Pinpoint the cell where the given text exists, returning its [x, y] midpoint coordinate. 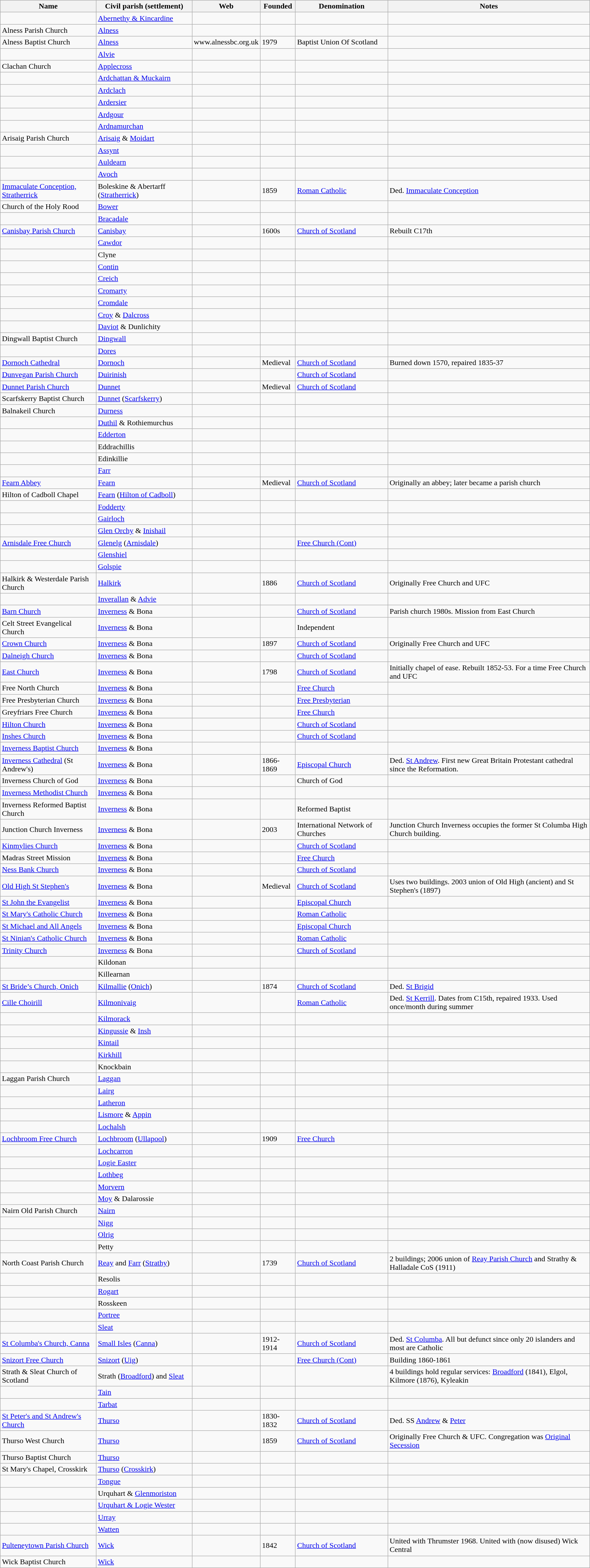
2 buildings; 2006 union of Reay Parish Church and Strathy & Halladale CoS (1911) [489, 1263]
Kingussie & Insh [144, 1031]
Edderton [144, 435]
Crown Church [48, 644]
Contin [144, 267]
1979 [278, 42]
1600s [278, 231]
Thurso (Crosskirk) [144, 1469]
Dornoch [144, 363]
Inverness Church of God [48, 781]
Boleskine & Abertarff (Stratherrick) [144, 190]
Alvie [144, 54]
Clyne [144, 255]
Resolis [144, 1279]
Lothbeg [144, 1175]
www.alnessbc.org.uk [226, 42]
Tarbat [144, 1404]
Initially chapel of ease. Rebuilt 1852-53. For a time Free Church and UFC [489, 672]
Reformed Baptist [342, 809]
Rosskeen [144, 1303]
Ded. St Andrew. First new Great Britain Protestant cathedral since the Reformation. [489, 764]
Duthil & Rothiemurchus [144, 423]
Thurso West Church [48, 1441]
Sleat [144, 1327]
Barn Church [48, 611]
Junction Church Inverness occupies the former St Columba High Church building. [489, 830]
Kintail [144, 1043]
Glen Orchy & Inishail [144, 531]
Trinity Church [48, 950]
Glenelg (Arnisdale) [144, 543]
Golspie [144, 567]
Cille Choirill [48, 1002]
Ded. Immaculate Conception [489, 190]
1739 [278, 1263]
United with Thrumster 1968. United with (now disused) Wick Central [489, 1545]
Civil parish (settlement) [144, 6]
Halkirk [144, 583]
Dingwall [144, 339]
Arnisdale Free Church [48, 543]
Ardnamurchan [144, 126]
Independent [342, 627]
Kilmonivaig [144, 1002]
Laggan [144, 1079]
Ardgour [144, 114]
Hilton Church [48, 724]
Dunnet [144, 387]
Alness Baptist Church [48, 42]
Junction Church Inverness [48, 830]
Dunnet (Scarfskerry) [144, 399]
North Coast Parish Church [48, 1263]
Ardclach [144, 90]
Dores [144, 351]
Portree [144, 1315]
Balnakeil Church [48, 411]
Parish church 1980s. Mission from East Church [489, 611]
Tongue [144, 1481]
1912-1914 [278, 1344]
Kildonan [144, 962]
Thurso Baptist Church [48, 1457]
1830-1832 [278, 1420]
Ded. St Brigid [489, 986]
Greyfriars Free Church [48, 712]
Scarfskerry Baptist Church [48, 399]
Fearn Abbey [48, 483]
Canisbay Parish Church [48, 231]
Strath (Broadford) and Sleat [144, 1376]
Laggan Parish Church [48, 1079]
Glenshiel [144, 555]
Creich [144, 279]
Ded. St Columba. All but defunct since only 20 islanders and most are Catholic [489, 1344]
Morvern [144, 1187]
International Network of Churches [342, 830]
Lismore & Appin [144, 1115]
Lairg [144, 1091]
Old High St Stephen's [48, 886]
Alness Parish Church [48, 30]
Inshes Church [48, 736]
Inverallan & Advie [144, 599]
Bower [144, 207]
Building 1860-1861 [489, 1360]
Dunvegan Parish Church [48, 375]
Ness Bank Church [48, 870]
Founded [278, 6]
Applecross [144, 66]
Canisbay [144, 231]
Cromarty [144, 291]
Urray [144, 1517]
Madras Street Mission [48, 858]
1909 [278, 1139]
Kilmallie (Onich) [144, 986]
Petty [144, 1247]
Ded. St Kerrill. Dates from C15th, repaired 1933. Used once/month during summer [489, 1002]
Arisaig Parish Church [48, 138]
St Columba's Church, Canna [48, 1344]
Daviot & Dunlichity [144, 327]
4 buildings hold regular services: Broadford (1841), Elgol, Kilmore (1876), Kyleakin [489, 1376]
Tain [144, 1392]
Kilmorack [144, 1019]
St John the Evangelist [48, 902]
Snizort (Uig) [144, 1360]
Dunnet Parish Church [48, 387]
Inverness Methodist Church [48, 793]
Urquhart & Logie Wester [144, 1505]
Burned down 1570, repaired 1835-37 [489, 363]
Baptist Union Of Scotland [342, 42]
Inverness Baptist Church [48, 748]
Pulteneytown Parish Church [48, 1545]
Notes [489, 6]
Abernethy & Kincardine [144, 18]
Inverness Cathedral (St Andrew's) [48, 764]
Auldearn [144, 162]
Kirkhill [144, 1055]
East Church [48, 672]
Ardchattan & Muckairn [144, 78]
St Ninian's Catholic Church [48, 938]
1897 [278, 644]
Reay and Farr (Strathy) [144, 1263]
Nairn Old Parish Church [48, 1211]
Church of God [342, 781]
Denomination [342, 6]
Edinkillie [144, 459]
Inverness Reformed Baptist Church [48, 809]
Originally an abbey; later became a parish church [489, 483]
Fearn (Hilton of Cadboll) [144, 495]
Gairloch [144, 519]
Halkirk & Westerdale Parish Church [48, 583]
Dingwall Baptist Church [48, 339]
Clachan Church [48, 66]
1866-1869 [278, 764]
Latheron [144, 1103]
St Michael and All Angels [48, 926]
1798 [278, 672]
Moy & Dalarossie [144, 1199]
Ardersier [144, 102]
Ded. SS Andrew & Peter [489, 1420]
Rogart [144, 1291]
Snizort Free Church [48, 1360]
Rebuilt C17th [489, 231]
Bracadale [144, 219]
Knockbain [144, 1067]
Celt Street Evangelical Church [48, 627]
Durness [144, 411]
Assynt [144, 150]
Lochalsh [144, 1127]
St Mary's Catholic Church [48, 914]
Free North Church [48, 688]
1886 [278, 583]
Uses two buildings. 2003 union of Old High (ancient) and St Stephen's (1897) [489, 886]
Immaculate Conception, Stratherrick [48, 190]
Farr [144, 471]
Free Presbyterian [342, 700]
Logie Easter [144, 1163]
Fodderty [144, 507]
Wick Baptist Church [48, 1562]
St Mary's Chapel, Crosskirk [48, 1469]
Free Presbyterian Church [48, 700]
Strath & Sleat Church of Scotland [48, 1376]
Fearn [144, 483]
Nigg [144, 1223]
Dalneigh Church [48, 656]
Small Isles (Canna) [144, 1344]
St Bride’s Church, Onich [48, 986]
Watten [144, 1529]
1842 [278, 1545]
Urquhart & Glenmoriston [144, 1493]
St Peter's and St Andrew's Church [48, 1420]
Dornoch Cathedral [48, 363]
Kinmylies Church [48, 846]
Lochbroom Free Church [48, 1139]
Nairn [144, 1211]
Killearnan [144, 974]
Church of the Holy Rood [48, 207]
Olrig [144, 1235]
Lochcarron [144, 1151]
2003 [278, 830]
Cromdale [144, 303]
Eddrachillis [144, 447]
Hilton of Cadboll Chapel [48, 495]
Cawdor [144, 243]
Name [48, 6]
Croy & Dalcross [144, 315]
Lochbroom (Ullapool) [144, 1139]
Arisaig & Moidart [144, 138]
1874 [278, 986]
Duirinish [144, 375]
Originally Free Church & UFC. Congregation was Original Secession [489, 1441]
Avoch [144, 174]
Web [226, 6]
